Provide the (x, y) coordinate of the cell's center where the given text is located.  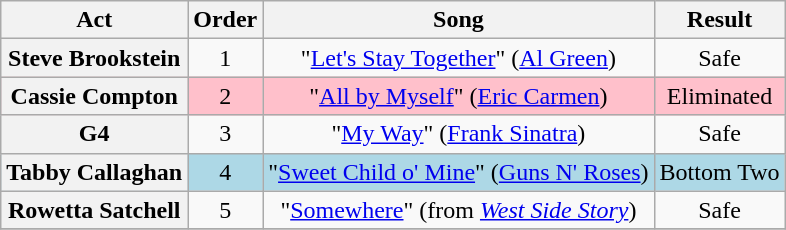
2 (226, 96)
Steve Brookstein (94, 58)
"Let's Stay Together" (Al Green) (458, 58)
Rowetta Satchell (94, 210)
Order (226, 20)
1 (226, 58)
3 (226, 134)
"All by Myself" (Eric Carmen) (458, 96)
"My Way" (Frank Sinatra) (458, 134)
Act (94, 20)
Song (458, 20)
Eliminated (720, 96)
Tabby Callaghan (94, 172)
"Sweet Child o' Mine" (Guns N' Roses) (458, 172)
"Somewhere" (from West Side Story) (458, 210)
Bottom Two (720, 172)
4 (226, 172)
Cassie Compton (94, 96)
5 (226, 210)
Result (720, 20)
G4 (94, 134)
